Find where the given text appears and provide that cell's center as [X, Y] coordinate. 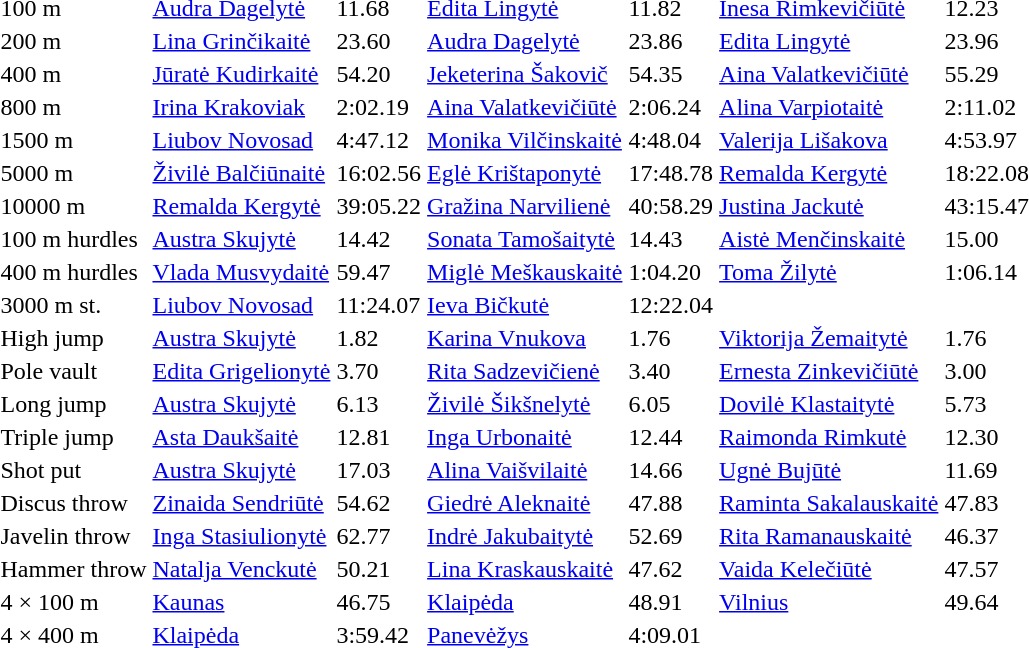
6.13 [379, 404]
48.91 [671, 602]
Irina Krakoviak [242, 107]
Asta Daukšaitė [242, 437]
Justina Jackutė [829, 206]
47.62 [671, 569]
Edita Lingytė [829, 41]
46.75 [379, 602]
50.21 [379, 569]
Gražina Narvilienė [525, 206]
6.05 [671, 404]
Ugnė Bujūtė [829, 470]
Jeketerina Šakovič [525, 74]
Aistė Menčinskaitė [829, 239]
Alina Vaišvilaitė [525, 470]
62.77 [379, 536]
Zinaida Sendriūtė [242, 503]
Sonata Tamošaitytė [525, 239]
Monika Vilčinskaitė [525, 140]
Miglė Meškauskaitė [525, 272]
Vlada Musvydaitė [242, 272]
23.86 [671, 41]
Lina Kraskauskaitė [525, 569]
4:48.04 [671, 140]
Alina Varpiotaitė [829, 107]
Ernesta Zinkevičiūtė [829, 371]
39:05.22 [379, 206]
3.40 [671, 371]
40:58.29 [671, 206]
Dovilė Klastaitytė [829, 404]
54.62 [379, 503]
Rita Ramanauskaitė [829, 536]
23.60 [379, 41]
Vaida Kelečiūtė [829, 569]
14.43 [671, 239]
1:04.20 [671, 272]
Raimonda Rimkutė [829, 437]
Raminta Sakalauskaitė [829, 503]
1.76 [671, 338]
Rita Sadzevičienė [525, 371]
14.42 [379, 239]
Kaunas [242, 602]
47.88 [671, 503]
Klaipėda [525, 602]
Toma Žilytė [829, 272]
4:47.12 [379, 140]
3.70 [379, 371]
Jūratė Kudirkaitė [242, 74]
59.47 [379, 272]
14.66 [671, 470]
Vilnius [829, 602]
12.81 [379, 437]
Edita Grigelionytė [242, 371]
Viktorija Žemaitytė [829, 338]
17.03 [379, 470]
Inga Stasiulionytė [242, 536]
Živilė Balčiūnaitė [242, 173]
Ieva Bičkutė [525, 305]
Živilė Šikšnelytė [525, 404]
Eglė Krištaponytė [525, 173]
12:22.04 [671, 305]
2:02.19 [379, 107]
Karina Vnukova [525, 338]
2:06.24 [671, 107]
17:48.78 [671, 173]
Inga Urbonaitė [525, 437]
Natalja Venckutė [242, 569]
Indrė Jakubaitytė [525, 536]
Giedrė Aleknaitė [525, 503]
Audra Dagelytė [525, 41]
1.82 [379, 338]
16:02.56 [379, 173]
Lina Grinčikaitė [242, 41]
52.69 [671, 536]
12.44 [671, 437]
Valerija Lišakova [829, 140]
54.35 [671, 74]
54.20 [379, 74]
11:24.07 [379, 305]
